Output the [X, Y] coordinate of the center of the cell containing the given text.  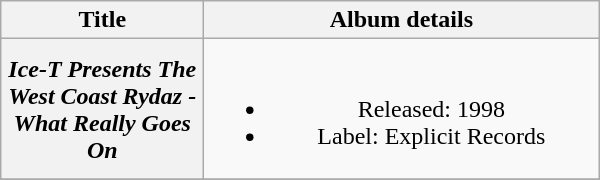
Ice-T Presents The West Coast Rydaz - What Really Goes On [102, 109]
Title [102, 20]
Album details [402, 20]
Released: 1998Label: Explicit Records [402, 109]
